Return [X, Y] of the center of cell containing provided text 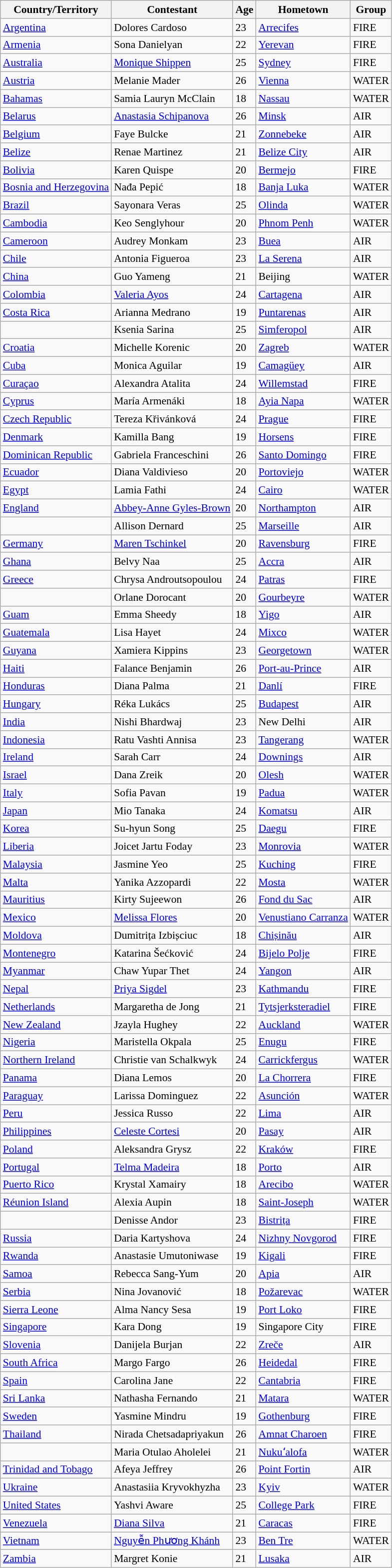
Puerto Rico [56, 1185]
Point Fortin [304, 1470]
Ksenia Sarina [172, 330]
Margo Fargo [172, 1363]
Auckland [304, 1025]
Krystal Xamairy [172, 1185]
China [56, 277]
Patras [304, 579]
Porto [304, 1167]
Danijela Burjan [172, 1345]
Spain [56, 1381]
Su-hyun Song [172, 829]
Panama [56, 1078]
Gabriela Franceschini [172, 455]
Kraków [304, 1149]
Pasay [304, 1132]
New Delhi [304, 722]
Zreče [304, 1345]
Arecibo [304, 1185]
Bahamas [56, 98]
Kigali [304, 1256]
Arrecifes [304, 27]
Minsk [304, 116]
New Zealand [56, 1025]
Katarina Šećković [172, 953]
Yanika Azzopardi [172, 882]
Gothenburg [304, 1417]
Sona Danielyan [172, 45]
Apia [304, 1274]
Singapore [56, 1327]
Chaw Yupar Thet [172, 971]
Czech Republic [56, 419]
Zonnebeke [304, 134]
Renae Martinez [172, 152]
Buea [304, 241]
Liberia [56, 847]
Gourbeyre [304, 597]
Larissa Dominguez [172, 1096]
Horsens [304, 437]
Guyana [56, 651]
Tangerang [304, 740]
Orlane Dorocant [172, 597]
Olesh [304, 775]
Curaçao [56, 383]
Russia [56, 1238]
Mosta [304, 882]
Portoviejo [304, 472]
Beijing [304, 277]
Nizhny Novgorod [304, 1238]
Philippines [56, 1132]
Puntarenas [304, 312]
Keo Senglyhour [172, 223]
Croatia [56, 348]
Cyprus [56, 401]
Sydney [304, 63]
Carolina Jane [172, 1381]
Sri Lanka [56, 1399]
Bermejo [304, 170]
Cantabria [304, 1381]
Dolores Cardoso [172, 27]
Slovenia [56, 1345]
Valeria Ayos [172, 294]
Lima [304, 1114]
Enugu [304, 1042]
Fond du Sac [304, 900]
Ghana [56, 562]
Contestant [172, 9]
Belvy Naa [172, 562]
Lamia Fathi [172, 490]
Nathasha Fernando [172, 1399]
Ireland [56, 757]
Bistrița [304, 1221]
Tereza Křivánková [172, 419]
Xamiera Kippins [172, 651]
Rwanda [56, 1256]
Caracas [304, 1523]
Maren Tschinkel [172, 544]
Zagreb [304, 348]
Požarevac [304, 1292]
Prague [304, 419]
Nađa Pepić [172, 187]
Phnom Penh [304, 223]
Belize City [304, 152]
Belgium [56, 134]
Hometown [304, 9]
Cartagena [304, 294]
Peru [56, 1114]
Lisa Hayet [172, 633]
Yigo [304, 615]
Hungary [56, 704]
Germany [56, 544]
Ben Tre [304, 1541]
Heidedal [304, 1363]
Diana Valdivieso [172, 472]
Anastasiia Kryvokhyzha [172, 1488]
Allison Dernard [172, 526]
Chișinău [304, 936]
Ratu Vashti Annisa [172, 740]
Nirada Chetsadapriyakun [172, 1434]
Telma Madeira [172, 1167]
Kuching [304, 864]
Daria Kartyshova [172, 1238]
Afeya Jeffrey [172, 1470]
Marseille [304, 526]
Carrickfergus [304, 1060]
Bolivia [56, 170]
Malaysia [56, 864]
Haiti [56, 668]
Bosnia and Herzegovina [56, 187]
Guatemala [56, 633]
María Armenáki [172, 401]
Olinda [304, 205]
Vietnam [56, 1541]
Colombia [56, 294]
Vienna [304, 81]
Indonesia [56, 740]
Michelle Korenic [172, 348]
Cambodia [56, 223]
Denisse Andor [172, 1221]
Mio Tanaka [172, 811]
Mixco [304, 633]
College Park [304, 1506]
Japan [56, 811]
Trinidad and Tobago [56, 1470]
Egypt [56, 490]
Costa Rica [56, 312]
Kyiv [304, 1488]
Mexico [56, 918]
Chrysa Androutsopoulou [172, 579]
Honduras [56, 686]
Nina Jovanović [172, 1292]
Saint-Joseph [304, 1203]
Moldova [56, 936]
Anastasie Umutoniwase [172, 1256]
Santo Domingo [304, 455]
Ravensburg [304, 544]
Yangon [304, 971]
Réunion Island [56, 1203]
Nassau [304, 98]
Daegu [304, 829]
Cameroon [56, 241]
Northampton [304, 508]
Monique Shippen [172, 63]
Melissa Flores [172, 918]
Karen Quispe [172, 170]
Belarus [56, 116]
Dominican Republic [56, 455]
Asunción [304, 1096]
Rebecca Sang-Yum [172, 1274]
Chile [56, 259]
Monrovia [304, 847]
Denmark [56, 437]
Poland [56, 1149]
Kirty Sujeewon [172, 900]
Margaretha de Jong [172, 1007]
Nigeria [56, 1042]
Aleksandra Grysz [172, 1149]
Sarah Carr [172, 757]
Serbia [56, 1292]
Country/Territory [56, 9]
Israel [56, 775]
Maria Otulao Aholelei [172, 1452]
Guam [56, 615]
United States [56, 1506]
Group [371, 9]
Faye Bulcke [172, 134]
Jzayla Hughey [172, 1025]
Port-au-Prince [304, 668]
Ayia Napa [304, 401]
La Serena [304, 259]
Christie van Schalkwyk [172, 1060]
Sofia Pavan [172, 793]
Korea [56, 829]
Anastasia Schipanova [172, 116]
La Chorrera [304, 1078]
Alma Nancy Sesa [172, 1310]
Brazil [56, 205]
Yerevan [304, 45]
Nishi Bhardwaj [172, 722]
Thailand [56, 1434]
Accra [304, 562]
Antonia Figueroa [172, 259]
Zambia [56, 1559]
Jasmine Yeo [172, 864]
Margret Konie [172, 1559]
Lusaka [304, 1559]
Sayonara Veras [172, 205]
Joicet Jartu Foday [172, 847]
Yashvi Aware [172, 1506]
Willemstad [304, 383]
Matara [304, 1399]
Downings [304, 757]
Armenia [56, 45]
Banja Luka [304, 187]
Cuba [56, 366]
Dumitrița Izbișciuc [172, 936]
Nguyễn Phương Khánh [172, 1541]
Diana Silva [172, 1523]
Simferopol [304, 330]
Portugal [56, 1167]
Georgetown [304, 651]
Audrey Monkam [172, 241]
Kamilla Bang [172, 437]
Myanmar [56, 971]
Venezuela [56, 1523]
Port Loko [304, 1310]
Komatsu [304, 811]
Sierra Leone [56, 1310]
Alexia Aupin [172, 1203]
England [56, 508]
Camagüey [304, 366]
Singapore City [304, 1327]
Nepal [56, 989]
Austria [56, 81]
Diana Lemos [172, 1078]
Greece [56, 579]
Dana Zreik [172, 775]
Jessica Russo [172, 1114]
Age [244, 9]
Samoa [56, 1274]
Kara Dong [172, 1327]
Italy [56, 793]
Diana Palma [172, 686]
Mauritius [56, 900]
Budapest [304, 704]
Emma Sheedy [172, 615]
Alexandra Atalita [172, 383]
Paraguay [56, 1096]
Montenegro [56, 953]
Belize [56, 152]
Kathmandu [304, 989]
Tytsjerksteradiel [304, 1007]
Amnat Charoen [304, 1434]
Melanie Mader [172, 81]
Samia Lauryn McClain [172, 98]
Yasmine Mindru [172, 1417]
Danlí [304, 686]
Abbey-Anne Gyles-Brown [172, 508]
South Africa [56, 1363]
Australia [56, 63]
Sweden [56, 1417]
Monica Aguilar [172, 366]
Falance Benjamin [172, 668]
Celeste Cortesi [172, 1132]
Nukuʻalofa [304, 1452]
Priya Sigdel [172, 989]
Cairo [304, 490]
Ukraine [56, 1488]
Padua [304, 793]
India [56, 722]
Argentina [56, 27]
Bijelo Polje [304, 953]
Guo Yameng [172, 277]
Arianna Medrano [172, 312]
Ecuador [56, 472]
Malta [56, 882]
Northern Ireland [56, 1060]
Netherlands [56, 1007]
Maristella Okpala [172, 1042]
Venustiano Carranza [304, 918]
Réka Lukács [172, 704]
